Find where the given text appears and provide that cell's center as [X, Y] coordinate. 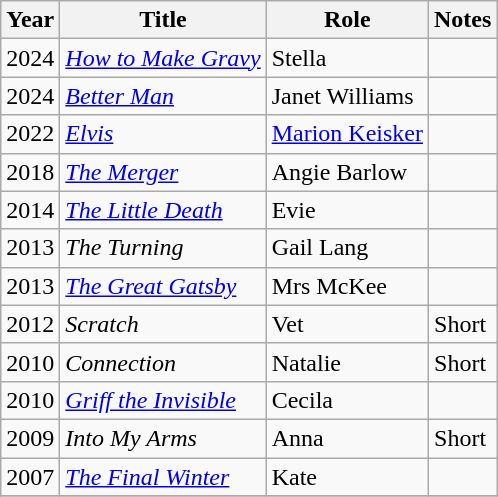
Role [347, 20]
Scratch [163, 324]
Cecila [347, 400]
2007 [30, 477]
Connection [163, 362]
Gail Lang [347, 248]
How to Make Gravy [163, 58]
The Final Winter [163, 477]
The Great Gatsby [163, 286]
2022 [30, 134]
Angie Barlow [347, 172]
2014 [30, 210]
2018 [30, 172]
Better Man [163, 96]
Year [30, 20]
Griff the Invisible [163, 400]
Kate [347, 477]
Natalie [347, 362]
Vet [347, 324]
Notes [463, 20]
Into My Arms [163, 438]
Title [163, 20]
Stella [347, 58]
Janet Williams [347, 96]
Mrs McKee [347, 286]
2012 [30, 324]
Anna [347, 438]
Marion Keisker [347, 134]
The Little Death [163, 210]
Evie [347, 210]
The Turning [163, 248]
The Merger [163, 172]
Elvis [163, 134]
2009 [30, 438]
